For the text-containing cell, return its midpoint in [x, y] coordinate format. 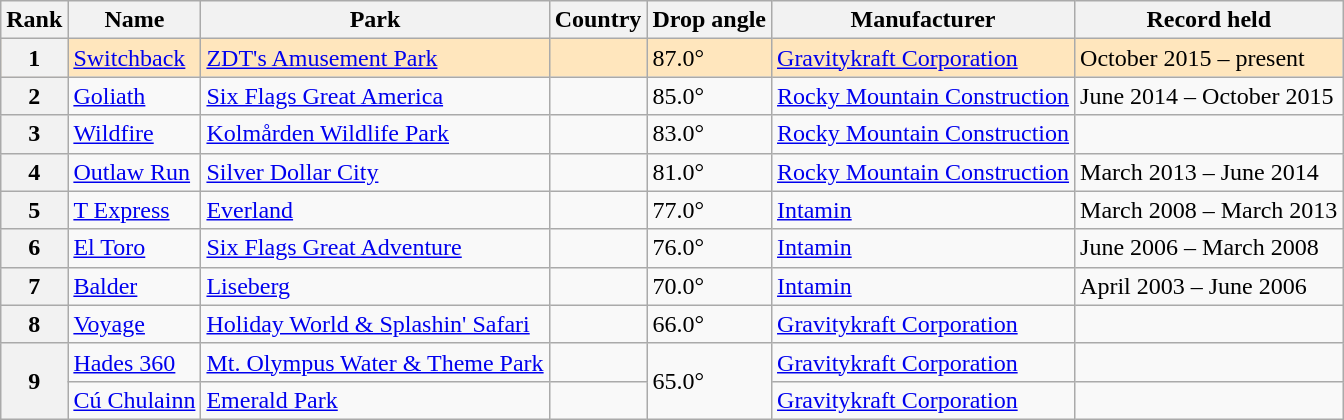
3 [34, 134]
81.0° [710, 172]
El Toro [134, 248]
Everland [375, 210]
5 [34, 210]
October 2015 – present [1209, 58]
Record held [1209, 20]
9 [34, 381]
Hades 360 [134, 362]
8 [34, 324]
Mt. Olympus Water & Theme Park [375, 362]
Manufacturer [924, 20]
T Express [134, 210]
ZDT's Amusement Park [375, 58]
Balder [134, 286]
Liseberg [375, 286]
March 2008 – March 2013 [1209, 210]
Silver Dollar City [375, 172]
4 [34, 172]
7 [34, 286]
6 [34, 248]
Holiday World & Splashin' Safari [375, 324]
Name [134, 20]
66.0° [710, 324]
Voyage [134, 324]
Park [375, 20]
Goliath [134, 96]
Wildfire [134, 134]
Outlaw Run [134, 172]
Six Flags Great America [375, 96]
Country [598, 20]
Drop angle [710, 20]
65.0° [710, 381]
70.0° [710, 286]
June 2006 – March 2008 [1209, 248]
Kolmården Wildlife Park [375, 134]
Six Flags Great Adventure [375, 248]
March 2013 – June 2014 [1209, 172]
Rank [34, 20]
April 2003 – June 2006 [1209, 286]
2 [34, 96]
Emerald Park [375, 400]
Switchback [134, 58]
76.0° [710, 248]
Cú Chulainn [134, 400]
83.0° [710, 134]
June 2014 – October 2015 [1209, 96]
87.0° [710, 58]
1 [34, 58]
85.0° [710, 96]
77.0° [710, 210]
